From the cell containing the given text, extract its center point as [X, Y] coordinate. 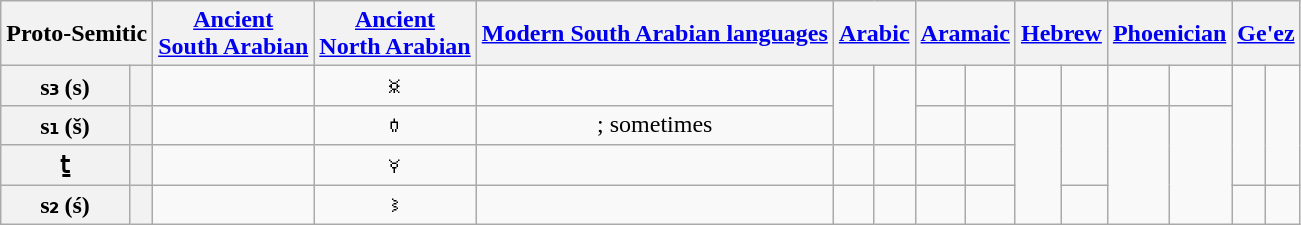
𐪛 [395, 165]
𐪊 [395, 125]
Arabic [874, 34]
𐪏 [395, 86]
Hebrew [1061, 34]
s₂ (ś) [65, 204]
AncientNorth Arabian [395, 34]
; sometimes [654, 125]
𐪆 [395, 204]
s₁ (š) [65, 125]
ṯ [65, 165]
s₃ (s) [65, 86]
AncientSouth Arabian [234, 34]
Aramaic [965, 34]
Phoenician [1169, 34]
Modern South Arabian languages [654, 34]
Ge'ez [1266, 34]
Proto-Semitic [77, 34]
